Capture the cell that displays the provided text and extract its [X, Y] central coordinate. 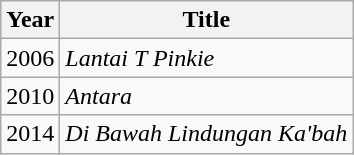
Antara [206, 96]
Di Bawah Lindungan Ka'bah [206, 134]
Lantai T Pinkie [206, 58]
2014 [30, 134]
Title [206, 20]
Year [30, 20]
2006 [30, 58]
2010 [30, 96]
